Locate the cell with the specified text and output its [x, y] center coordinate. 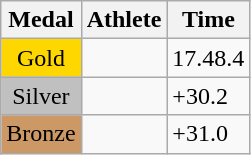
17.48.4 [208, 58]
Silver [41, 96]
+30.2 [208, 96]
Medal [41, 20]
Bronze [41, 134]
Gold [41, 58]
Athlete [124, 20]
+31.0 [208, 134]
Time [208, 20]
